Identify which cell holds the provided text, then report its [X, Y] central coordinate. 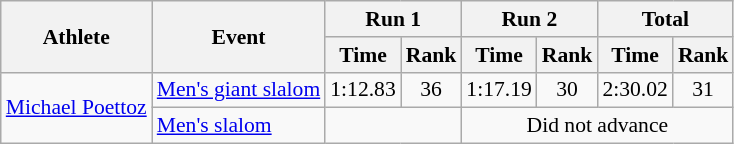
Run 1 [393, 19]
Athlete [76, 36]
Event [239, 36]
Did not advance [597, 126]
2:30.02 [634, 90]
Men's slalom [239, 126]
1:12.83 [362, 90]
1:17.19 [498, 90]
36 [432, 90]
Men's giant slalom [239, 90]
31 [704, 90]
Michael Poettoz [76, 108]
Total [665, 19]
30 [568, 90]
Run 2 [529, 19]
